Find where the given text appears and provide that cell's center as (X, Y) coordinate. 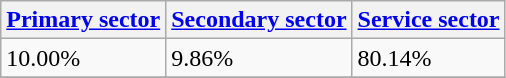
Secondary sector (259, 20)
Service sector (428, 20)
10.00% (84, 58)
80.14% (428, 58)
Primary sector (84, 20)
9.86% (259, 58)
